Detect which cell encompasses the target text, then output its [x, y] center coordinate. 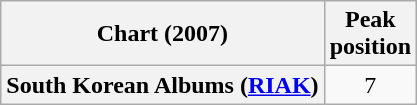
South Korean Albums (RIAK) [162, 85]
Peakposition [370, 34]
Chart (2007) [162, 34]
7 [370, 85]
